Determine the [X, Y] coordinate at the center of the cell enclosing the given text.  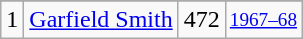
Garfield Smith [101, 20]
1 [12, 20]
472 [202, 20]
1967–68 [263, 20]
